Provide the [x, y] coordinate of the cell's center where the given text is located.  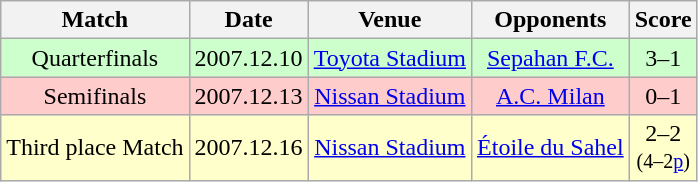
Semifinals [95, 96]
A.C. Milan [551, 96]
2–2(4–2p) [663, 148]
Toyota Stadium [390, 58]
0–1 [663, 96]
Sepahan F.C. [551, 58]
Opponents [551, 20]
Date [248, 20]
2007.12.10 [248, 58]
Quarterfinals [95, 58]
2007.12.13 [248, 96]
Third place Match [95, 148]
3–1 [663, 58]
Étoile du Sahel [551, 148]
Score [663, 20]
Venue [390, 20]
2007.12.16 [248, 148]
Match [95, 20]
